Extract the [X, Y] coordinate from the center of the cell holding the provided text.  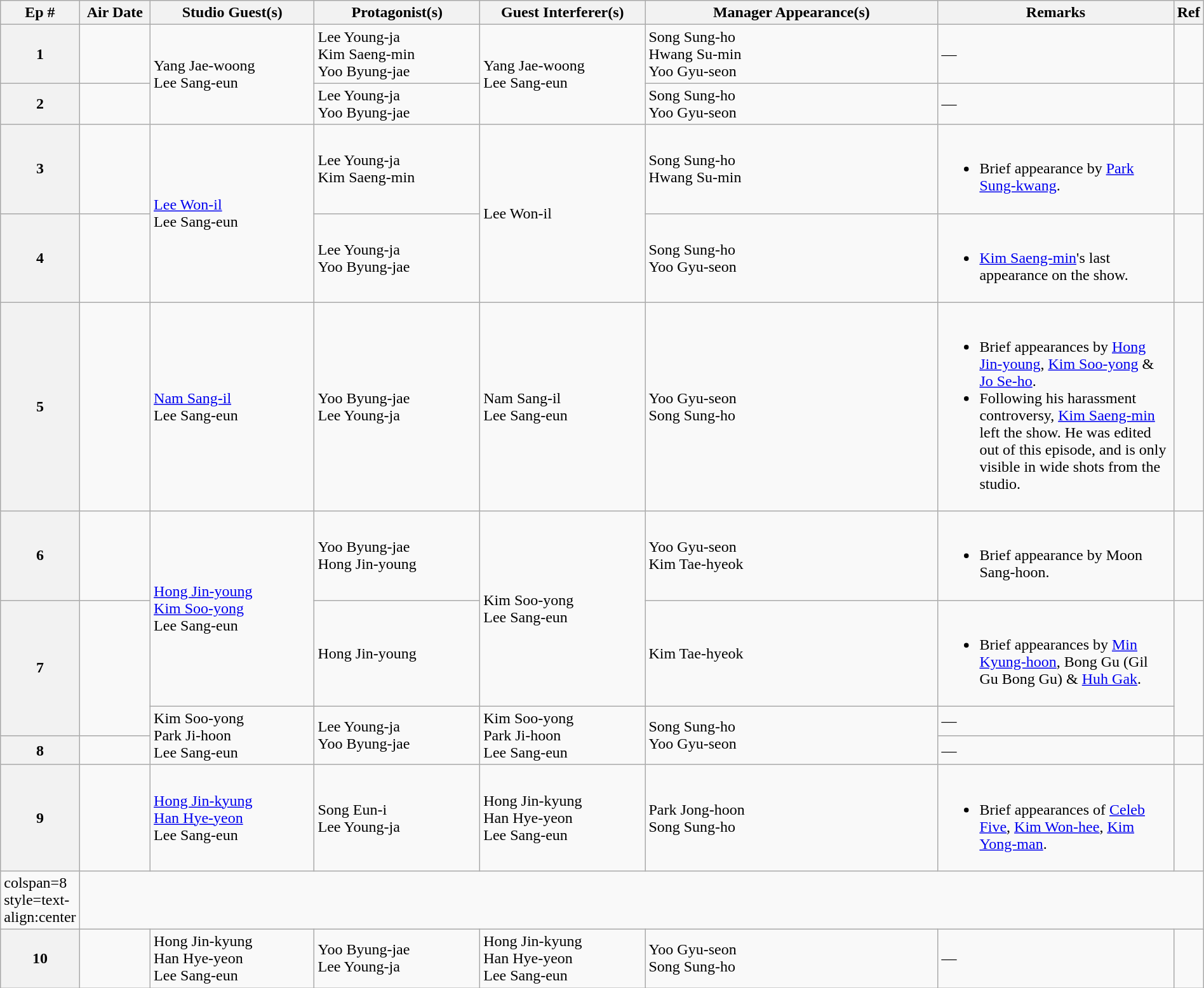
7 [40, 668]
Brief appearance by Park Sung-kwang. [1055, 169]
Lee Won-ilLee Sang-eun [232, 213]
Park Jong-hoon Song Sung-ho [791, 818]
Remarks [1055, 13]
6 [40, 556]
Kim Tae-hyeok [791, 653]
Yoo Byung-jaeHong Jin-young [398, 556]
Song Sung-ho Hwang Su-min Yoo Gyu-seon [791, 54]
colspan=8 style=text-align:center [40, 900]
Ref [1189, 13]
10 [40, 958]
3 [40, 169]
Kim Soo-yongLee Sang-eun [563, 608]
8 [40, 750]
Manager Appearance(s) [791, 13]
Air Date [114, 13]
2 [40, 104]
Lee Won-il [563, 213]
9 [40, 818]
Lee Young-jaKim Saeng-minYoo Byung-jae [398, 54]
Lee Young-jaKim Saeng-min [398, 169]
Studio Guest(s) [232, 13]
4 [40, 258]
Song Eun-iLee Young-ja [398, 818]
Brief appearance by Moon Sang-hoon. [1055, 556]
Guest Interferer(s) [563, 13]
Ep # [40, 13]
1 [40, 54]
Hong Jin-young [398, 653]
Kim Saeng-min's last appearance on the show. [1055, 258]
Protagonist(s) [398, 13]
Brief appearances of Celeb Five, Kim Won-hee, Kim Yong-man. [1055, 818]
Yoo Gyu-seon Kim Tae-hyeok [791, 556]
5 [40, 406]
Brief appearances by Min Kyung-hoon, Bong Gu (Gil Gu Bong Gu) & Huh Gak. [1055, 653]
Song Sung-ho Hwang Su-min [791, 169]
Hong Jin-youngKim Soo-yongLee Sang-eun [232, 608]
